Return (x, y) of the center of cell containing provided text 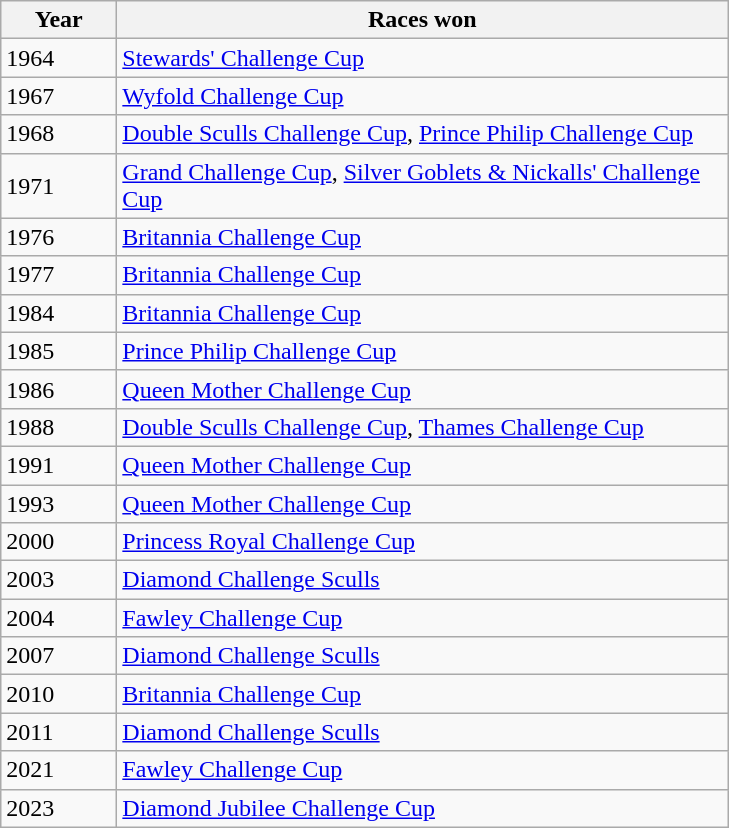
Races won (422, 20)
1984 (59, 313)
2010 (59, 694)
Wyfold Challenge Cup (422, 96)
1977 (59, 275)
Year (59, 20)
1988 (59, 427)
1967 (59, 96)
Princess Royal Challenge Cup (422, 542)
Grand Challenge Cup, Silver Goblets & Nickalls' Challenge Cup (422, 186)
1986 (59, 389)
1968 (59, 134)
1991 (59, 465)
2023 (59, 808)
Double Sculls Challenge Cup, Prince Philip Challenge Cup (422, 134)
2011 (59, 732)
Double Sculls Challenge Cup, Thames Challenge Cup (422, 427)
1971 (59, 186)
2004 (59, 618)
2007 (59, 656)
1976 (59, 237)
2021 (59, 770)
2003 (59, 580)
Stewards' Challenge Cup (422, 58)
1993 (59, 503)
Diamond Jubilee Challenge Cup (422, 808)
2000 (59, 542)
1985 (59, 351)
1964 (59, 58)
Prince Philip Challenge Cup (422, 351)
